Identify which cell holds the provided text, then report its (X, Y) central coordinate. 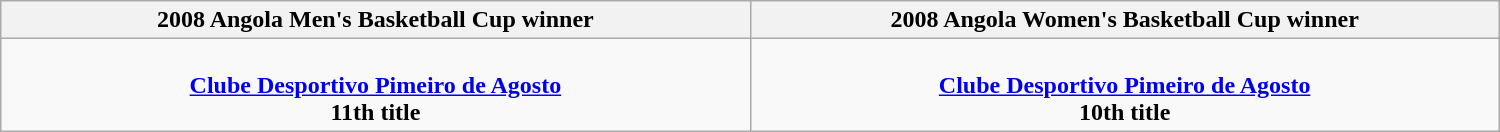
Clube Desportivo Pimeiro de Agosto11th title (376, 85)
Clube Desportivo Pimeiro de Agosto10th title (1124, 85)
2008 Angola Women's Basketball Cup winner (1124, 20)
2008 Angola Men's Basketball Cup winner (376, 20)
